Extract the (X, Y) coordinate from the center of the cell holding the provided text.  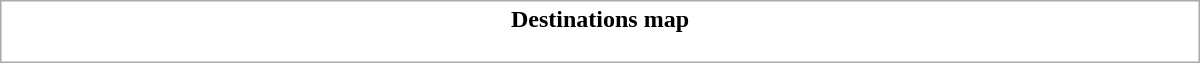
Destinations map (600, 19)
